Find where the given text appears and provide that cell's center as (X, Y) coordinate. 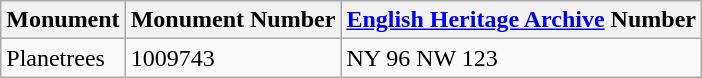
Planetrees (63, 58)
Monument (63, 20)
NY 96 NW 123 (522, 58)
Monument Number (233, 20)
1009743 (233, 58)
English Heritage Archive Number (522, 20)
